Return [X, Y] of the center of cell containing provided text 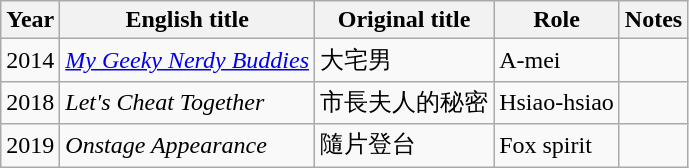
A-mei [557, 60]
My Geeky Nerdy Buddies [188, 60]
Role [557, 20]
市長夫人的秘密 [404, 102]
2019 [30, 146]
2018 [30, 102]
Fox spirit [557, 146]
English title [188, 20]
隨片登台 [404, 146]
大宅男 [404, 60]
Year [30, 20]
Hsiao-hsiao [557, 102]
Notes [653, 20]
Let's Cheat Together [188, 102]
Onstage Appearance [188, 146]
Original title [404, 20]
2014 [30, 60]
